Return the (X, Y) coordinate for the center point of the cell that contains the specified text.  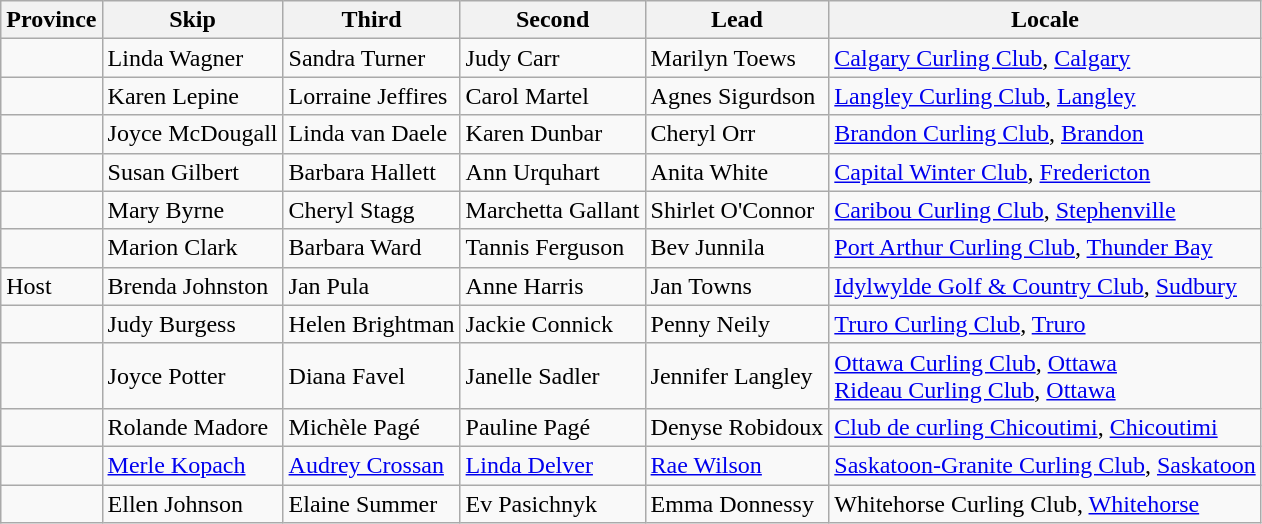
Helen Brightman (372, 324)
Capital Winter Club, Fredericton (1045, 172)
Judy Burgess (192, 324)
Emma Donnessy (737, 503)
Whitehorse Curling Club, Whitehorse (1045, 503)
Susan Gilbert (192, 172)
Jan Towns (737, 286)
Marilyn Toews (737, 58)
Joyce McDougall (192, 134)
Ann Urquhart (552, 172)
Truro Curling Club, Truro (1045, 324)
Elaine Summer (372, 503)
Caribou Curling Club, Stephenville (1045, 210)
Calgary Curling Club, Calgary (1045, 58)
Sandra Turner (372, 58)
Anne Harris (552, 286)
Jennifer Langley (737, 376)
Province (52, 20)
Barbara Ward (372, 248)
Brenda Johnston (192, 286)
Janelle Sadler (552, 376)
Michèle Pagé (372, 427)
Anita White (737, 172)
Second (552, 20)
Denyse Robidoux (737, 427)
Linda Wagner (192, 58)
Cheryl Stagg (372, 210)
Joyce Potter (192, 376)
Carol Martel (552, 96)
Jan Pula (372, 286)
Third (372, 20)
Karen Lepine (192, 96)
Barbara Hallett (372, 172)
Karen Dunbar (552, 134)
Idylwylde Golf & Country Club, Sudbury (1045, 286)
Pauline Pagé (552, 427)
Locale (1045, 20)
Linda Delver (552, 465)
Rae Wilson (737, 465)
Tannis Ferguson (552, 248)
Ellen Johnson (192, 503)
Saskatoon-Granite Curling Club, Saskatoon (1045, 465)
Linda van Daele (372, 134)
Marion Clark (192, 248)
Club de curling Chicoutimi, Chicoutimi (1045, 427)
Merle Kopach (192, 465)
Shirlet O'Connor (737, 210)
Bev Junnila (737, 248)
Ottawa Curling Club, OttawaRideau Curling Club, Ottawa (1045, 376)
Langley Curling Club, Langley (1045, 96)
Rolande Madore (192, 427)
Mary Byrne (192, 210)
Lorraine Jeffires (372, 96)
Audrey Crossan (372, 465)
Cheryl Orr (737, 134)
Agnes Sigurdson (737, 96)
Ev Pasichnyk (552, 503)
Brandon Curling Club, Brandon (1045, 134)
Jackie Connick (552, 324)
Marchetta Gallant (552, 210)
Penny Neily (737, 324)
Port Arthur Curling Club, Thunder Bay (1045, 248)
Skip (192, 20)
Host (52, 286)
Lead (737, 20)
Diana Favel (372, 376)
Judy Carr (552, 58)
